Provide the (x, y) coordinate of the cell's center where the given text is located.  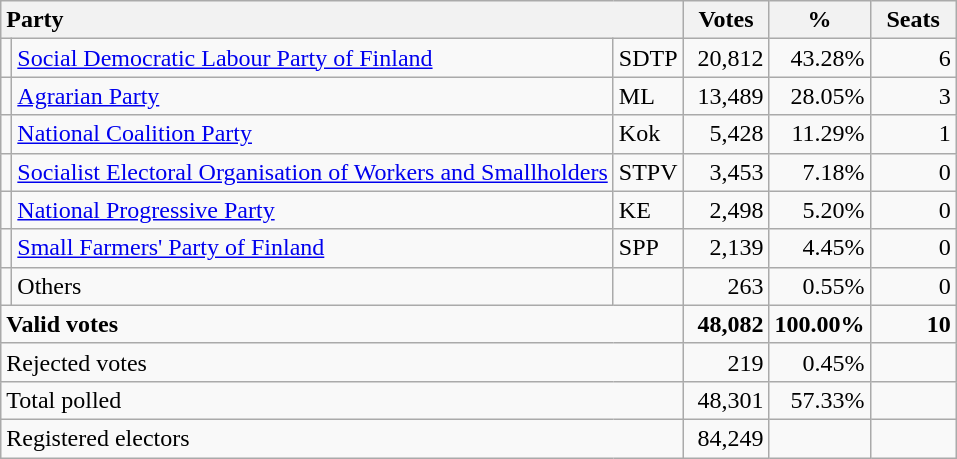
43.28% (820, 58)
10 (913, 324)
4.45% (820, 248)
0.55% (820, 286)
SDTP (648, 58)
Votes (726, 20)
6 (913, 58)
57.33% (820, 400)
KE (648, 210)
Seats (913, 20)
48,301 (726, 400)
5.20% (820, 210)
Party (342, 20)
28.05% (820, 96)
48,082 (726, 324)
National Progressive Party (312, 210)
84,249 (726, 438)
National Coalition Party (312, 134)
20,812 (726, 58)
Social Democratic Labour Party of Finland (312, 58)
7.18% (820, 172)
2,139 (726, 248)
Registered electors (342, 438)
1 (913, 134)
Socialist Electoral Organisation of Workers and Smallholders (312, 172)
100.00% (820, 324)
2,498 (726, 210)
3,453 (726, 172)
11.29% (820, 134)
Agrarian Party (312, 96)
263 (726, 286)
Others (312, 286)
5,428 (726, 134)
ML (648, 96)
Total polled (342, 400)
Rejected votes (342, 362)
13,489 (726, 96)
3 (913, 96)
STPV (648, 172)
% (820, 20)
Small Farmers' Party of Finland (312, 248)
Kok (648, 134)
0.45% (820, 362)
Valid votes (342, 324)
SPP (648, 248)
219 (726, 362)
